Return (X, Y) of the center of cell containing provided text 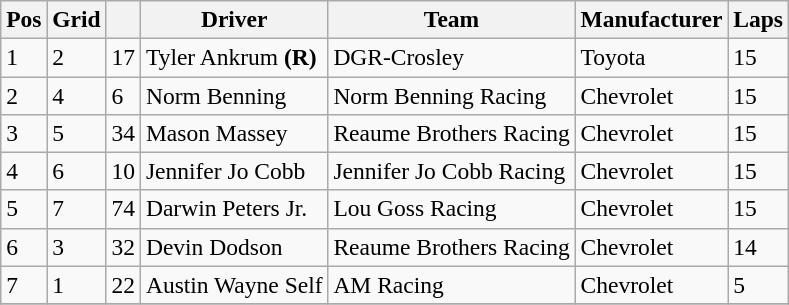
Austin Wayne Self (234, 285)
Team (452, 19)
Darwin Peters Jr. (234, 209)
Laps (758, 19)
Driver (234, 19)
17 (123, 57)
Tyler Ankrum (R) (234, 57)
Norm Benning Racing (452, 95)
10 (123, 171)
Toyota (652, 57)
Grid (76, 19)
Pos (24, 19)
Lou Goss Racing (452, 209)
14 (758, 247)
DGR-Crosley (452, 57)
AM Racing (452, 285)
Mason Massey (234, 133)
34 (123, 133)
Jennifer Jo Cobb (234, 171)
22 (123, 285)
Jennifer Jo Cobb Racing (452, 171)
Manufacturer (652, 19)
74 (123, 209)
Norm Benning (234, 95)
32 (123, 247)
Devin Dodson (234, 247)
